Capture the cell that displays the provided text and extract its (x, y) central coordinate. 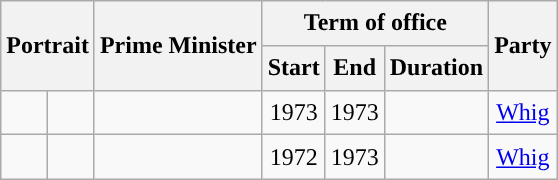
Duration (436, 68)
Party (523, 46)
Start (294, 68)
Portrait (48, 46)
Term of office (376, 24)
Prime Minister (178, 46)
1972 (294, 158)
End (354, 68)
